Provide the [X, Y] coordinate of the cell's center where the given text is located.  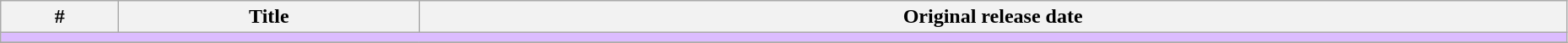
# [60, 17]
Title [269, 17]
Original release date [993, 17]
